Search for the cell housing the specified text and yield its (X, Y) center coordinate. 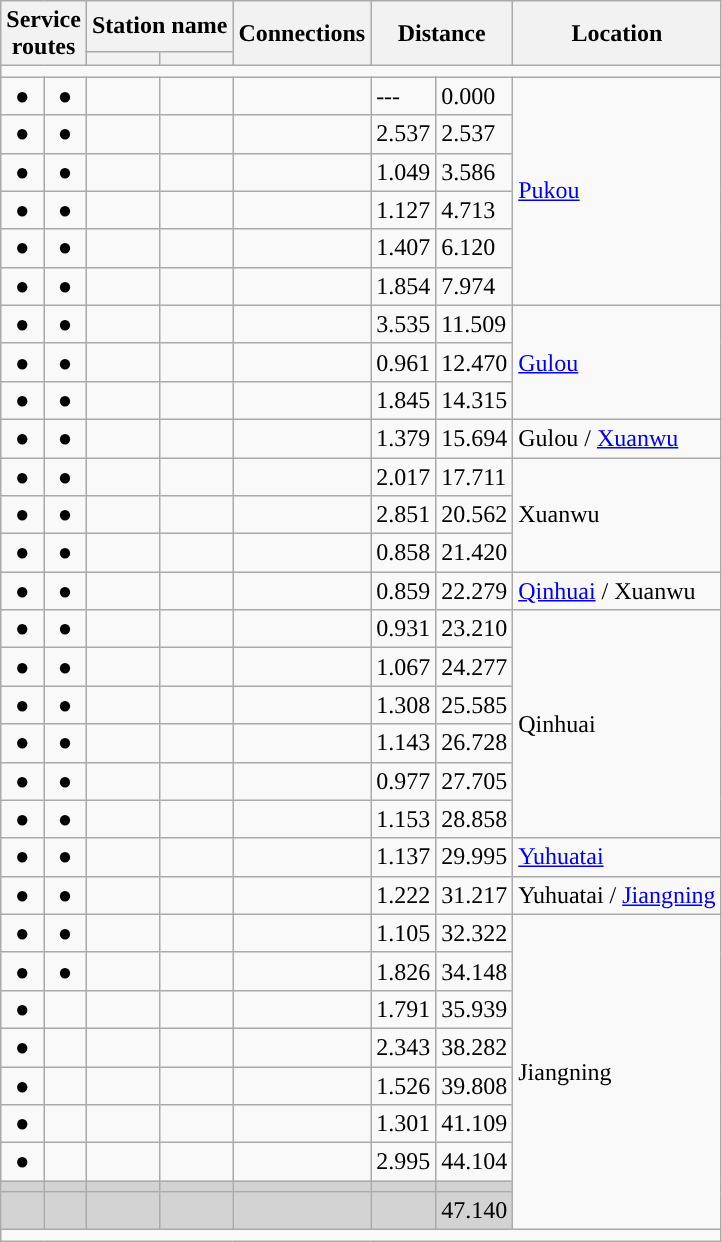
1.127 (404, 210)
24.277 (474, 667)
1.526 (404, 1085)
28.858 (474, 819)
0.858 (404, 553)
3.535 (404, 324)
47.140 (474, 1211)
Distance (442, 34)
0.961 (404, 362)
1.105 (404, 933)
0.931 (404, 629)
7.974 (474, 286)
21.420 (474, 553)
Qinhuai / Xuanwu (617, 591)
0.000 (474, 96)
34.148 (474, 971)
1.301 (404, 1124)
2.343 (404, 1047)
2.995 (404, 1162)
23.210 (474, 629)
44.104 (474, 1162)
Yuhuatai / Jiangning (617, 895)
1.845 (404, 400)
Gulou / Xuanwu (617, 438)
1.143 (404, 743)
1.067 (404, 667)
39.808 (474, 1085)
--- (404, 96)
12.470 (474, 362)
14.315 (474, 400)
0.859 (404, 591)
31.217 (474, 895)
6.120 (474, 248)
1.308 (404, 705)
3.586 (474, 172)
27.705 (474, 781)
35.939 (474, 1009)
25.585 (474, 705)
15.694 (474, 438)
1.379 (404, 438)
Connections (302, 34)
1.153 (404, 819)
1.137 (404, 857)
2.851 (404, 515)
Gulou (617, 362)
41.109 (474, 1124)
Serviceroutes (44, 34)
1.222 (404, 895)
0.977 (404, 781)
Pukou (617, 191)
17.711 (474, 477)
22.279 (474, 591)
Location (617, 34)
11.509 (474, 324)
26.728 (474, 743)
Jiangning (617, 1072)
1.049 (404, 172)
4.713 (474, 210)
1.854 (404, 286)
32.322 (474, 933)
20.562 (474, 515)
Qinhuai (617, 724)
1.407 (404, 248)
38.282 (474, 1047)
1.826 (404, 971)
Xuanwu (617, 515)
2.017 (404, 477)
29.995 (474, 857)
Station name (159, 26)
1.791 (404, 1009)
Yuhuatai (617, 857)
